Find where the given text appears and provide that cell's center as (X, Y) coordinate. 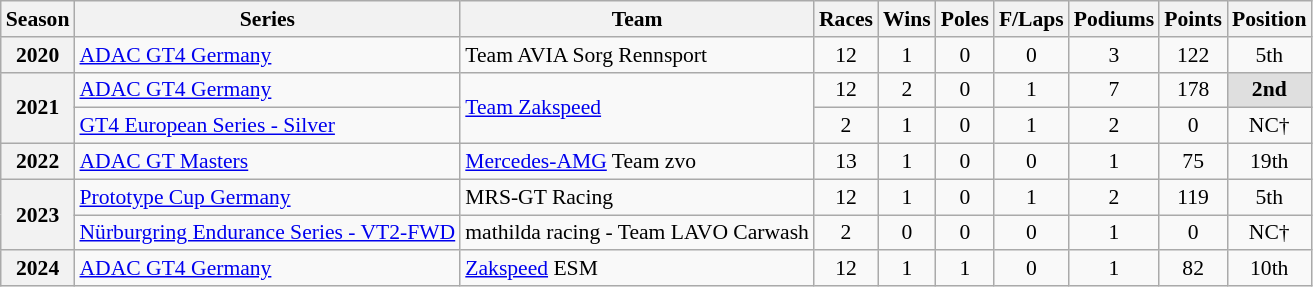
75 (1193, 162)
82 (1193, 269)
2021 (38, 108)
13 (846, 162)
2023 (38, 214)
2022 (38, 162)
10th (1269, 269)
Zakspeed ESM (637, 269)
MRS-GT Racing (637, 197)
Poles (965, 19)
F/Laps (1032, 19)
119 (1193, 197)
ADAC GT Masters (267, 162)
Team AVIA Sorg Rennsport (637, 55)
2024 (38, 269)
178 (1193, 90)
122 (1193, 55)
2020 (38, 55)
Wins (907, 19)
19th (1269, 162)
Team (637, 19)
Nürburgring Endurance Series - VT2-FWD (267, 233)
Mercedes-AMG Team zvo (637, 162)
7 (1114, 90)
mathilda racing - Team LAVO Carwash (637, 233)
Podiums (1114, 19)
3 (1114, 55)
GT4 European Series - Silver (267, 126)
Team Zakspeed (637, 108)
Prototype Cup Germany (267, 197)
Season (38, 19)
Races (846, 19)
Points (1193, 19)
2nd (1269, 90)
Series (267, 19)
Position (1269, 19)
